Extract the [x, y] coordinate from the center of the cell holding the provided text.  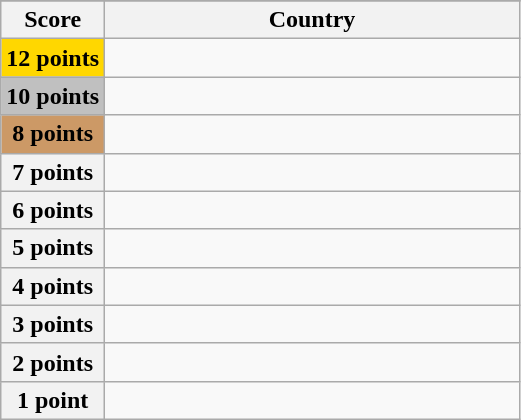
Score [53, 20]
12 points [53, 58]
6 points [53, 210]
5 points [53, 248]
3 points [53, 324]
8 points [53, 134]
2 points [53, 362]
Country [312, 20]
7 points [53, 172]
4 points [53, 286]
10 points [53, 96]
1 point [53, 400]
